Return the (x, y) coordinate for the center point of the cell that contains the specified text.  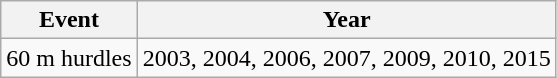
2003, 2004, 2006, 2007, 2009, 2010, 2015 (346, 58)
60 m hurdles (69, 58)
Event (69, 20)
Year (346, 20)
